Scan for the cell matching the given text and deliver its (X, Y) coordinate at center. 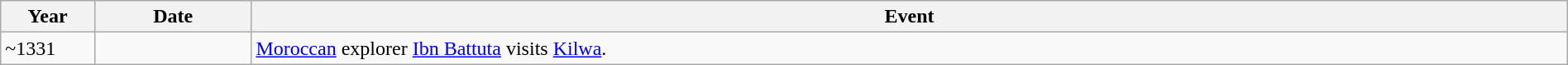
Moroccan explorer Ibn Battuta visits Kilwa. (910, 48)
~1331 (48, 48)
Event (910, 17)
Date (172, 17)
Year (48, 17)
